Pinpoint the cell where the given text exists, returning its (x, y) midpoint coordinate. 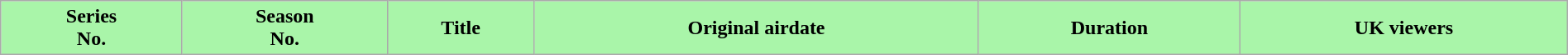
Original airdate (756, 28)
Title (461, 28)
SeriesNo. (92, 28)
SeasonNo. (284, 28)
UK viewers (1404, 28)
Duration (1110, 28)
